Provide the [x, y] coordinate of the cell's center where the given text is located.  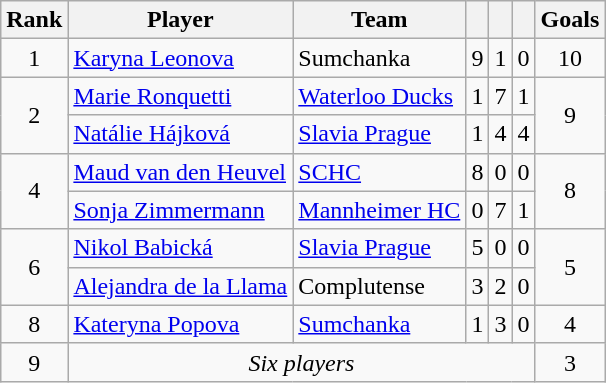
Waterloo Ducks [380, 96]
10 [570, 58]
Goals [570, 20]
Marie Ronquetti [180, 96]
Player [180, 20]
Team [380, 20]
6 [34, 267]
Maud van den Heuvel [180, 172]
Mannheimer HC [380, 210]
Rank [34, 20]
Kateryna Popova [180, 324]
SCHC [380, 172]
Natálie Hájková [180, 134]
Six players [302, 362]
Karyna Leonova [180, 58]
Complutense [380, 286]
Nikol Babická [180, 248]
Alejandra de la Llama [180, 286]
Sonja Zimmermann [180, 210]
